Determine the (x, y) coordinate at the center of the cell enclosing the given text.  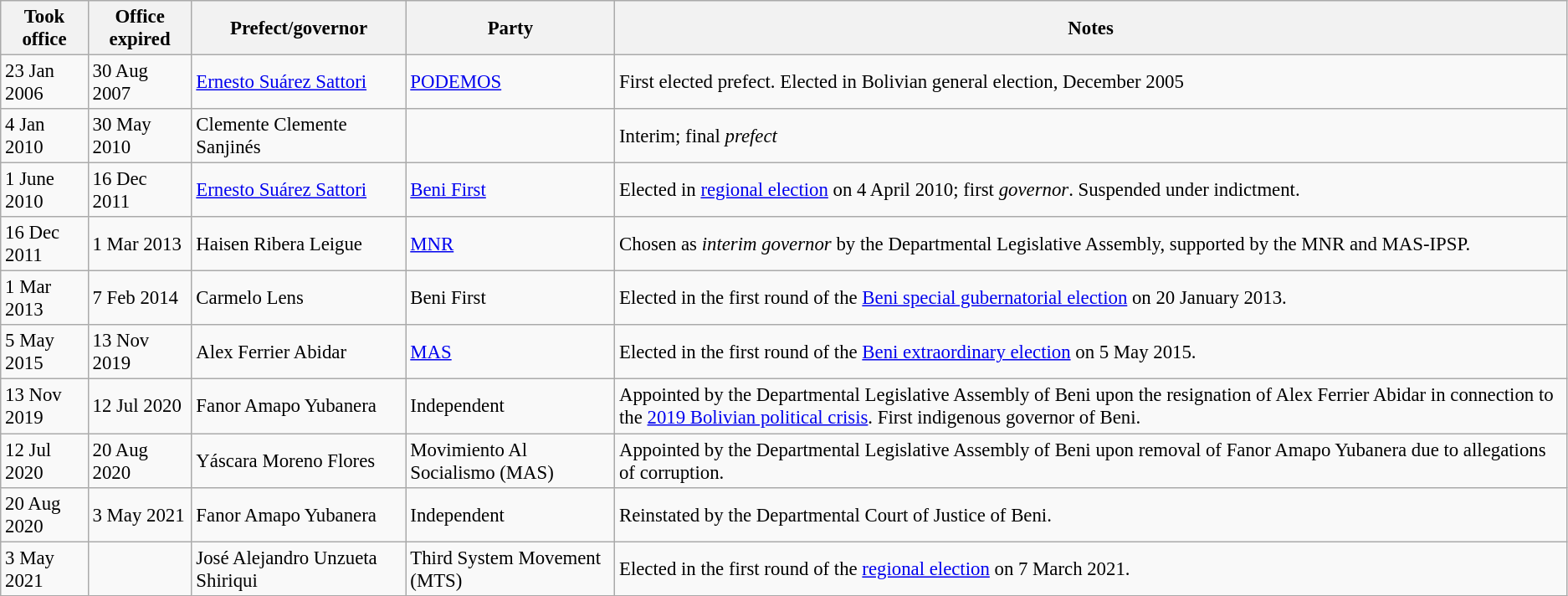
Elected in the first round of the Beni extraordinary election on 5 May 2015. (1091, 352)
Prefect/governor (299, 28)
Alex Ferrier Abidar (299, 352)
Movimiento Al Socialismo (MAS) (510, 460)
Elected in the first round of the Beni special gubernatorial election on 20 January 2013. (1091, 298)
MAS (510, 352)
1 June 2010 (44, 191)
Elected in the first round of the regional election on 7 March 2021. (1091, 569)
Chosen as interim governor by the Departmental Legislative Assembly, supported by the MNR and MAS-IPSP. (1091, 244)
Third System Movement (MTS) (510, 569)
José Alejandro Unzueta Shiriqui (299, 569)
First elected prefect. Elected in Bolivian general election, December 2005 (1091, 82)
Interim; final prefect (1091, 136)
Appointed by the Departmental Legislative Assembly of Beni upon removal of Fanor Amapo Yubanera due to allegations of corruption. (1091, 460)
MNR (510, 244)
30 Aug 2007 (140, 82)
5 May 2015 (44, 352)
30 May 2010 (140, 136)
4 Jan 2010 (44, 136)
Carmelo Lens (299, 298)
Haisen Ribera Leigue (299, 244)
Reinstated by the Departmental Court of Justice of Beni. (1091, 514)
Office expired (140, 28)
Yáscara Moreno Flores (299, 460)
Clemente Clemente Sanjinés (299, 136)
Took office (44, 28)
PODEMOS (510, 82)
Notes (1091, 28)
7 Feb 2014 (140, 298)
Party (510, 28)
Elected in regional election on 4 April 2010; first governor. Suspended under indictment. (1091, 191)
23 Jan 2006 (44, 82)
